Scan for the cell matching the given text and deliver its [X, Y] coordinate at center. 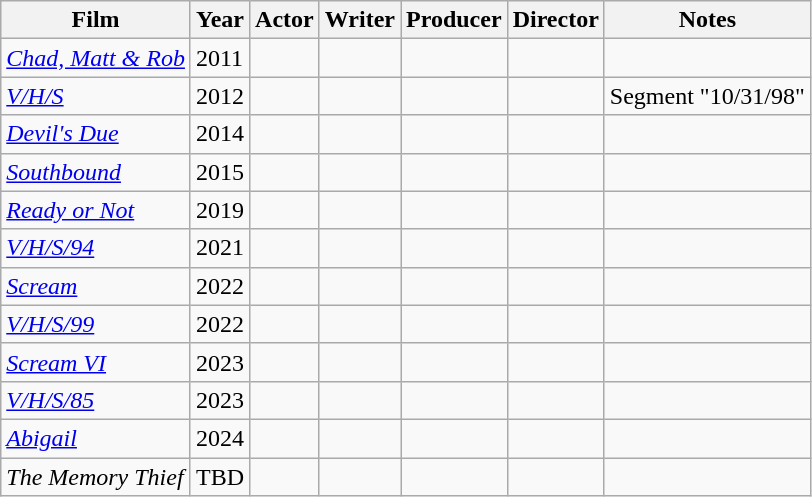
Southbound [96, 172]
Scream [96, 286]
Devil's Due [96, 134]
2019 [220, 210]
Year [220, 20]
V/H/S/85 [96, 400]
Actor [285, 20]
2011 [220, 58]
Film [96, 20]
Notes [707, 20]
Producer [454, 20]
Abigail [96, 438]
V/H/S [96, 96]
2014 [220, 134]
The Memory Thief [96, 477]
Ready or Not [96, 210]
2012 [220, 96]
V/H/S/94 [96, 248]
2024 [220, 438]
TBD [220, 477]
V/H/S/99 [96, 324]
Segment "10/31/98" [707, 96]
Scream VI [96, 362]
2015 [220, 172]
Writer [360, 20]
2021 [220, 248]
Chad, Matt & Rob [96, 58]
Director [556, 20]
